Output the (x, y) coordinate of the center of the cell containing the given text.  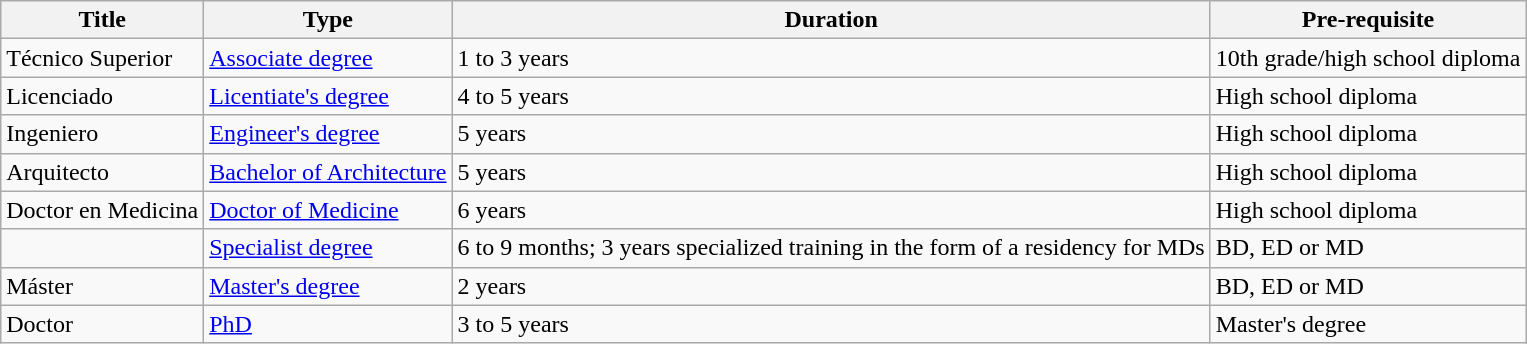
Doctor of Medicine (328, 210)
4 to 5 years (831, 96)
Licenciado (102, 96)
Arquitecto (102, 172)
Type (328, 20)
Máster (102, 286)
Doctor en Medicina (102, 210)
Doctor (102, 324)
Engineer's degree (328, 134)
Licentiate's degree (328, 96)
Specialist degree (328, 248)
3 to 5 years (831, 324)
Técnico Superior (102, 58)
1 to 3 years (831, 58)
6 years (831, 210)
PhD (328, 324)
Duration (831, 20)
Pre-requisite (1368, 20)
Ingeniero (102, 134)
2 years (831, 286)
Associate degree (328, 58)
6 to 9 months; 3 years specialized training in the form of a residency for MDs (831, 248)
10th grade/high school diploma (1368, 58)
Bachelor of Architecture (328, 172)
Title (102, 20)
